Capture the cell that displays the provided text and extract its (X, Y) central coordinate. 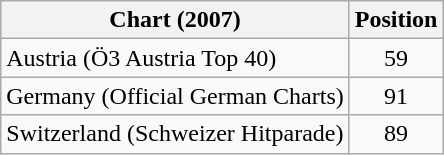
Chart (2007) (175, 20)
89 (396, 134)
Position (396, 20)
59 (396, 58)
Germany (Official German Charts) (175, 96)
91 (396, 96)
Switzerland (Schweizer Hitparade) (175, 134)
Austria (Ö3 Austria Top 40) (175, 58)
